Provide the [X, Y] coordinate of the cell's center where the given text is located.  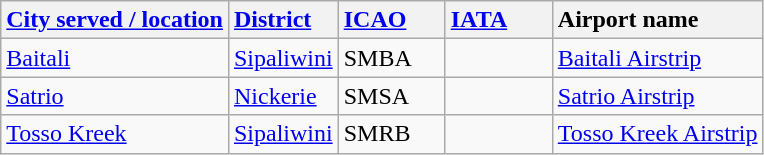
Tosso Kreek Airstrip [658, 134]
SMSA [392, 96]
SMRB [392, 134]
IATA [498, 20]
Airport name [658, 20]
SMBA [392, 58]
Baitali [115, 58]
Nickerie [283, 96]
Satrio [115, 96]
Satrio Airstrip [658, 96]
Tosso Kreek [115, 134]
District [283, 20]
City served / location [115, 20]
ICAO [392, 20]
Baitali Airstrip [658, 58]
